Return (X, Y) of the center of cell containing provided text 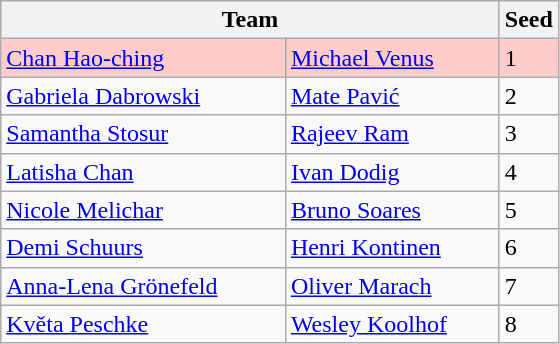
7 (528, 286)
Ivan Dodig (392, 172)
Wesley Koolhof (392, 324)
3 (528, 134)
4 (528, 172)
Chan Hao-ching (144, 58)
Seed (528, 20)
6 (528, 248)
Michael Venus (392, 58)
Nicole Melichar (144, 210)
Bruno Soares (392, 210)
2 (528, 96)
5 (528, 210)
Rajeev Ram (392, 134)
Samantha Stosur (144, 134)
Henri Kontinen (392, 248)
Demi Schuurs (144, 248)
Latisha Chan (144, 172)
Květa Peschke (144, 324)
Gabriela Dabrowski (144, 96)
Oliver Marach (392, 286)
1 (528, 58)
Team (250, 20)
Mate Pavić (392, 96)
8 (528, 324)
Anna-Lena Grönefeld (144, 286)
